Output the [x, y] coordinate of the center of the cell containing the given text.  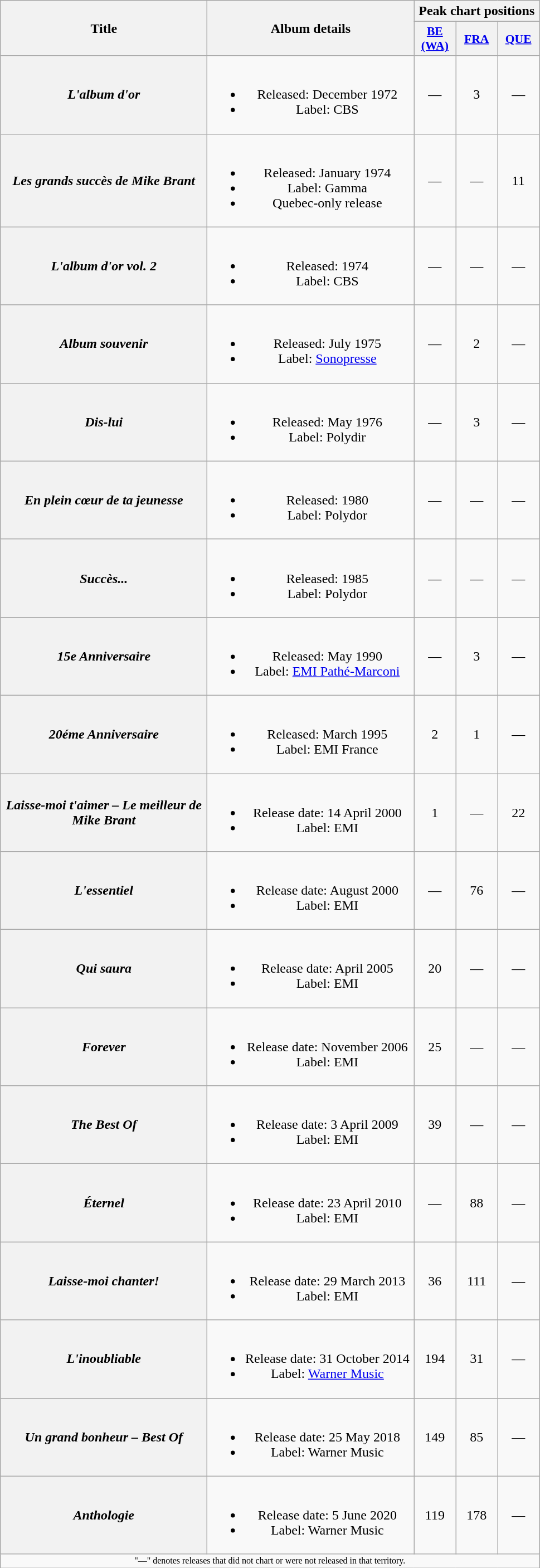
Released: December 1972Label: CBS [311, 95]
Title [104, 28]
Release date: 3 April 2009Label: EMI [311, 1125]
Released: July 1975Label: Sonopresse [311, 344]
Released: 1980Label: Polydor [311, 500]
Éternel [104, 1203]
31 [477, 1359]
Qui saura [104, 969]
36 [435, 1281]
L'essentiel [104, 891]
Un grand bonheur – Best Of [104, 1437]
111 [477, 1281]
"—" denotes releases that did not chart or were not released in that territory. [270, 1561]
Release date: August 2000Label: EMI [311, 891]
11 [518, 181]
Release date: 14 April 2000Label: EMI [311, 813]
Released: May 1976Label: Polydir [311, 422]
22 [518, 813]
L'album d'or [104, 95]
39 [435, 1125]
QUE [518, 39]
Released: March 1995Label: EMI France [311, 734]
Les grands succès de Mike Brant [104, 181]
88 [477, 1203]
Release date: 23 April 2010Label: EMI [311, 1203]
Forever [104, 1047]
Laisse-moi t'aimer – Le meilleur de Mike Brant [104, 813]
20éme Anniversaire [104, 734]
Laisse-moi chanter! [104, 1281]
Album souvenir [104, 344]
Anthologie [104, 1515]
149 [435, 1437]
Released: May 1990Label: EMI Pathé-Marconi [311, 656]
L'inoubliable [104, 1359]
Release date: 31 October 2014Label: Warner Music [311, 1359]
Release date: November 2006Label: EMI [311, 1047]
FRA [477, 39]
25 [435, 1047]
194 [435, 1359]
Released: 1985Label: Polydor [311, 578]
BE (WA) [435, 39]
Release date: April 2005Label: EMI [311, 969]
Dis-lui [104, 422]
Released: January 1974Label: GammaQuebec-only release [311, 181]
20 [435, 969]
85 [477, 1437]
76 [477, 891]
En plein cœur de ta jeunesse [104, 500]
15e Anniversaire [104, 656]
119 [435, 1515]
The Best Of [104, 1125]
Succès... [104, 578]
Released: 1974Label: CBS [311, 266]
Peak chart positions [477, 11]
178 [477, 1515]
L'album d'or vol. 2 [104, 266]
Release date: 25 May 2018Label: Warner Music [311, 1437]
Release date: 29 March 2013Label: EMI [311, 1281]
Album details [311, 28]
Release date: 5 June 2020Label: Warner Music [311, 1515]
